Search for the cell housing the specified text and yield its [X, Y] center coordinate. 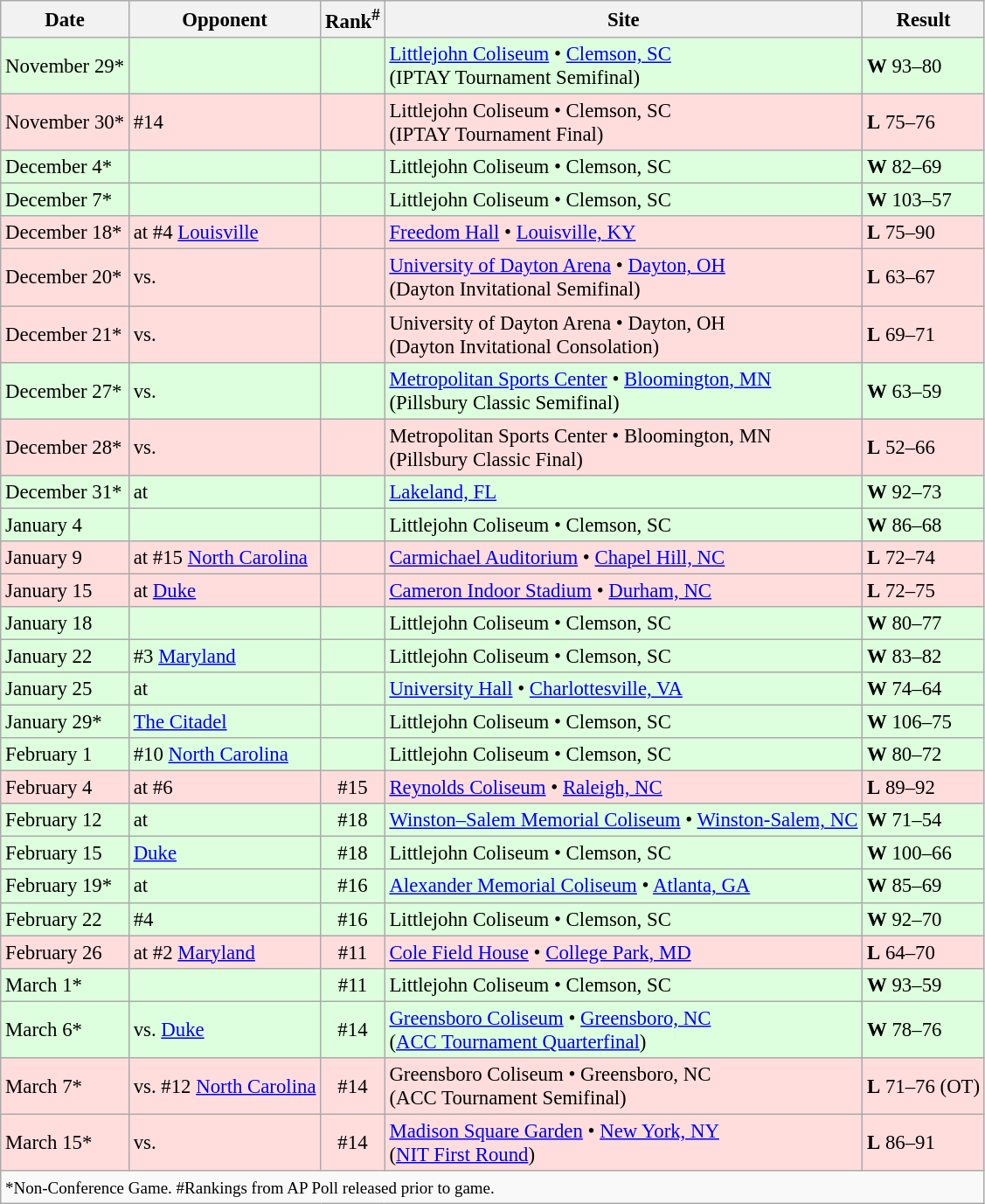
L 86–91 [924, 1142]
January 22 [65, 656]
Cameron Indoor Stadium • Durham, NC [624, 590]
December 27* [65, 390]
December 20* [65, 278]
January 25 [65, 689]
Freedom Hall • Louisville, KY [624, 233]
W 100–66 [924, 853]
L 89–92 [924, 788]
#10 North Carolina [224, 755]
W 74–64 [924, 689]
March 15* [65, 1142]
Lakeland, FL [624, 491]
W 80–77 [924, 623]
at #2 Maryland [224, 952]
The Citadel [224, 722]
Opponent [224, 19]
December 21* [65, 334]
#15 [353, 788]
Cole Field House • College Park, MD [624, 952]
L 52–66 [924, 448]
L 63–67 [924, 278]
Metropolitan Sports Center • Bloomington, MN(Pillsbury Classic Semifinal) [624, 390]
December 31* [65, 491]
Alexander Memorial Coliseum • Atlanta, GA [624, 887]
University of Dayton Arena • Dayton, OH(Dayton Invitational Semifinal) [624, 278]
at #4 Louisville [224, 233]
University of Dayton Arena • Dayton, OH(Dayton Invitational Consolation) [624, 334]
February 4 [65, 788]
December 7* [65, 200]
W 71–54 [924, 820]
February 15 [65, 853]
Littlejohn Coliseum • Clemson, SC(IPTAY Tournament Semifinal) [624, 66]
Greensboro Coliseum • Greensboro, NC(ACC Tournament Semifinal) [624, 1086]
Result [924, 19]
Date [65, 19]
at #6 [224, 788]
W 103–57 [924, 200]
February 12 [65, 820]
March 1* [65, 985]
*Non-Conference Game. #Rankings from AP Poll released prior to game. [493, 1187]
L 75–76 [924, 122]
L 69–71 [924, 334]
March 7* [65, 1086]
December 28* [65, 448]
W 92–70 [924, 919]
vs. Duke [224, 1030]
February 1 [65, 755]
Rank# [353, 19]
W 106–75 [924, 722]
Metropolitan Sports Center • Bloomington, MN(Pillsbury Classic Final) [624, 448]
L 64–70 [924, 952]
W 93–80 [924, 66]
W 80–72 [924, 755]
at Duke [224, 590]
February 22 [65, 919]
Winston–Salem Memorial Coliseum • Winston-Salem, NC [624, 820]
W 83–82 [924, 656]
W 78–76 [924, 1030]
University Hall • Charlottesville, VA [624, 689]
W 92–73 [924, 491]
Duke [224, 853]
November 29* [65, 66]
W 63–59 [924, 390]
W 82–69 [924, 167]
March 6* [65, 1030]
January 29* [65, 722]
January 4 [65, 525]
W 93–59 [924, 985]
Madison Square Garden • New York, NY(NIT First Round) [624, 1142]
#4 [224, 919]
November 30* [65, 122]
L 75–90 [924, 233]
December 4* [65, 167]
January 15 [65, 590]
W 85–69 [924, 887]
L 71–76 (OT) [924, 1086]
December 18* [65, 233]
#3 Maryland [224, 656]
at #15 North Carolina [224, 558]
L 72–75 [924, 590]
Reynolds Coliseum • Raleigh, NC [624, 788]
January 9 [65, 558]
February 26 [65, 952]
L 72–74 [924, 558]
Littlejohn Coliseum • Clemson, SC(IPTAY Tournament Final) [624, 122]
January 18 [65, 623]
W 86–68 [924, 525]
vs. #12 North Carolina [224, 1086]
Carmichael Auditorium • Chapel Hill, NC [624, 558]
Site [624, 19]
Greensboro Coliseum • Greensboro, NC(ACC Tournament Quarterfinal) [624, 1030]
February 19* [65, 887]
